Locate the cell with the specified text and output its (X, Y) center coordinate. 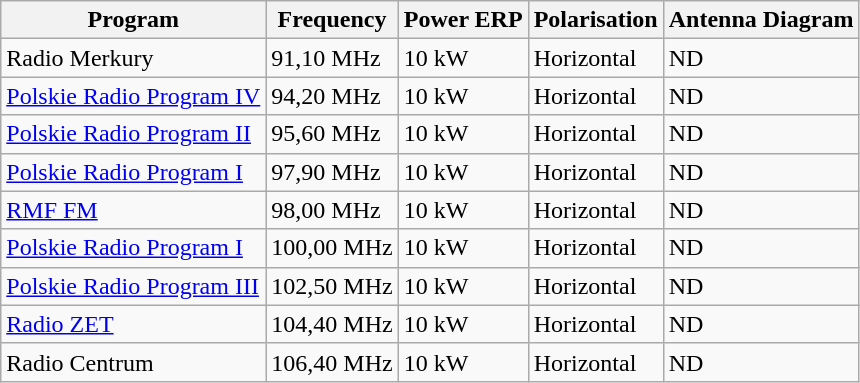
104,40 MHz (332, 324)
Polarisation (596, 20)
94,20 MHz (332, 96)
Frequency (332, 20)
Radio ZET (134, 324)
Radio Centrum (134, 362)
95,60 MHz (332, 134)
98,00 MHz (332, 210)
Polskie Radio Program II (134, 134)
102,50 MHz (332, 286)
97,90 MHz (332, 172)
Polskie Radio Program III (134, 286)
Power ERP (463, 20)
100,00 MHz (332, 248)
Radio Merkury (134, 58)
Program (134, 20)
Antenna Diagram (761, 20)
106,40 MHz (332, 362)
Polskie Radio Program IV (134, 96)
RMF FM (134, 210)
91,10 MHz (332, 58)
